Return (x, y) of the center of cell containing provided text 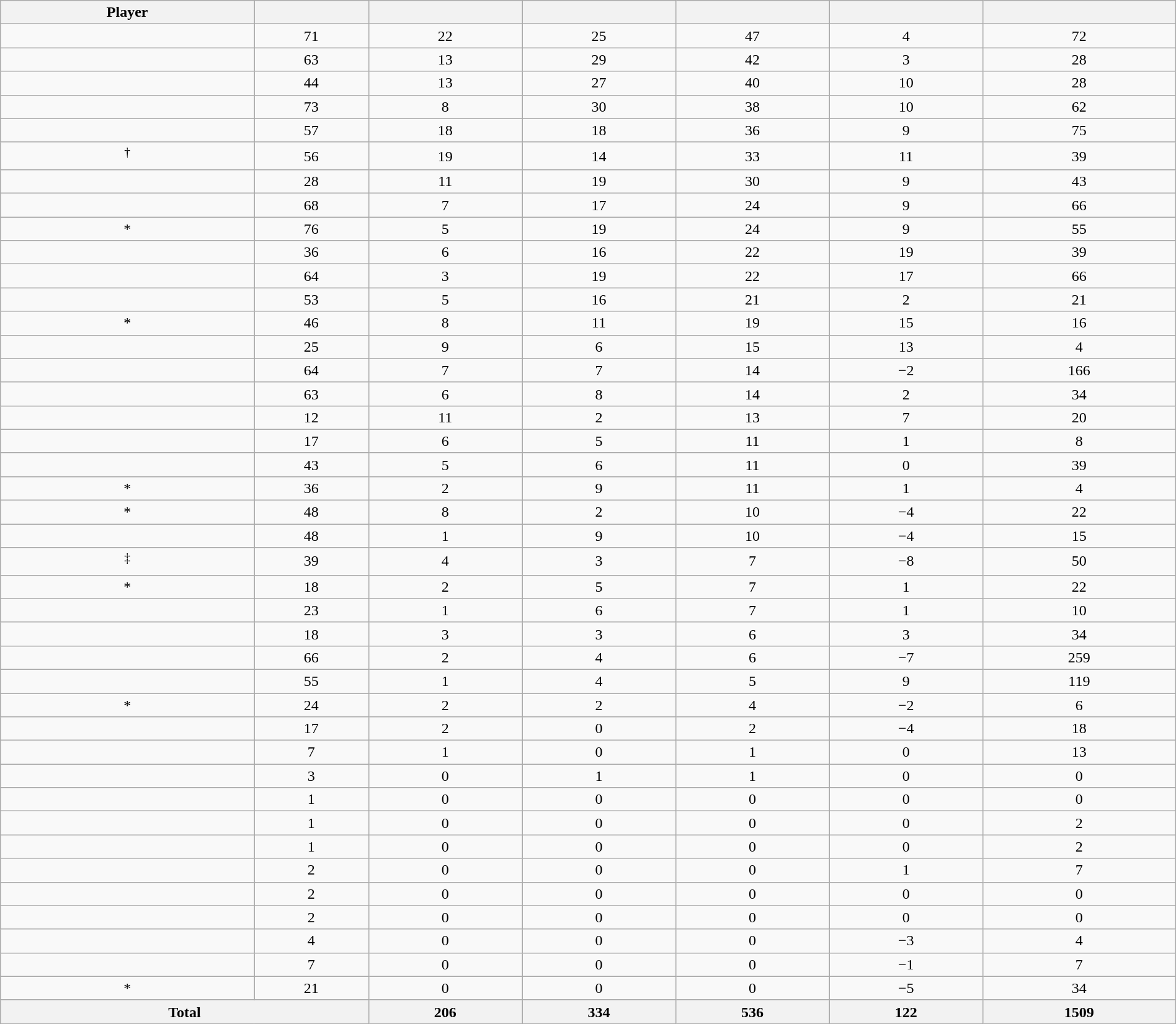
50 (1079, 562)
47 (752, 36)
38 (752, 107)
334 (599, 1012)
‡ (128, 562)
29 (599, 60)
−1 (906, 964)
20 (1079, 417)
119 (1079, 681)
33 (752, 156)
40 (752, 83)
† (128, 156)
56 (311, 156)
122 (906, 1012)
−7 (906, 657)
1509 (1079, 1012)
−3 (906, 941)
206 (445, 1012)
75 (1079, 130)
−5 (906, 988)
57 (311, 130)
44 (311, 83)
73 (311, 107)
42 (752, 60)
536 (752, 1012)
71 (311, 36)
46 (311, 323)
259 (1079, 657)
166 (1079, 370)
−8 (906, 562)
23 (311, 610)
53 (311, 300)
72 (1079, 36)
27 (599, 83)
62 (1079, 107)
68 (311, 205)
12 (311, 417)
76 (311, 229)
Total (185, 1012)
Player (128, 12)
